Return (x, y) of the center of cell containing provided text 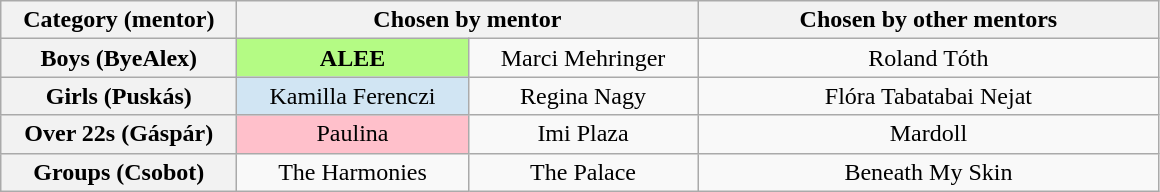
Marci Mehringer (583, 58)
Mardoll (928, 134)
Chosen by mentor (468, 20)
The Harmonies (352, 172)
The Palace (583, 172)
Imi Plaza (583, 134)
Beneath My Skin (928, 172)
Over 22s (Gáspár) (119, 134)
Chosen by other mentors (928, 20)
Regina Nagy (583, 96)
Flóra Tabatabai Nejat (928, 96)
Paulina (352, 134)
Groups (Csobot) (119, 172)
Category (mentor) (119, 20)
Girls (Puskás) (119, 96)
Boys (ByeAlex) (119, 58)
ALEE (352, 58)
Kamilla Ferenczi (352, 96)
Roland Tóth (928, 58)
